Pinpoint the cell where the given text exists, returning its [x, y] midpoint coordinate. 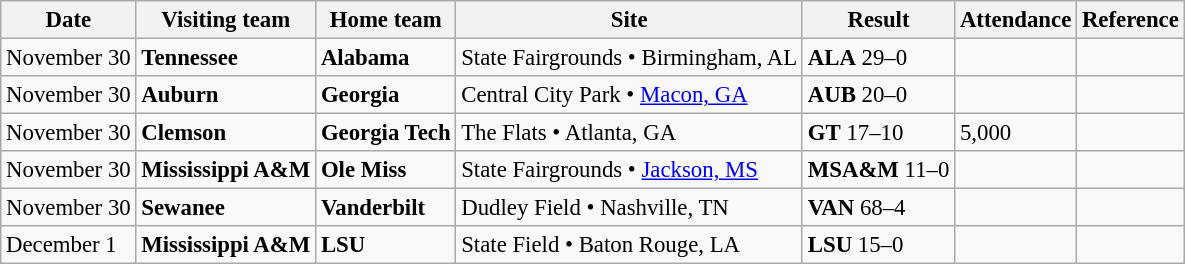
Home team [386, 20]
Sewanee [226, 208]
Attendance [1016, 20]
Site [630, 20]
State Fairgrounds • Birmingham, AL [630, 58]
December 1 [68, 245]
Auburn [226, 95]
Tennessee [226, 58]
Dudley Field • Nashville, TN [630, 208]
Visiting team [226, 20]
GT 17–10 [878, 133]
Reference [1131, 20]
ALA 29–0 [878, 58]
Ole Miss [386, 170]
LSU [386, 245]
Result [878, 20]
Georgia [386, 95]
State Fairgrounds • Jackson, MS [630, 170]
Georgia Tech [386, 133]
MSA&M 11–0 [878, 170]
5,000 [1016, 133]
AUB 20–0 [878, 95]
Central City Park • Macon, GA [630, 95]
LSU 15–0 [878, 245]
The Flats • Atlanta, GA [630, 133]
Vanderbilt [386, 208]
Date [68, 20]
Alabama [386, 58]
Clemson [226, 133]
VAN 68–4 [878, 208]
State Field • Baton Rouge, LA [630, 245]
